Return (x, y) of the center of cell containing provided text 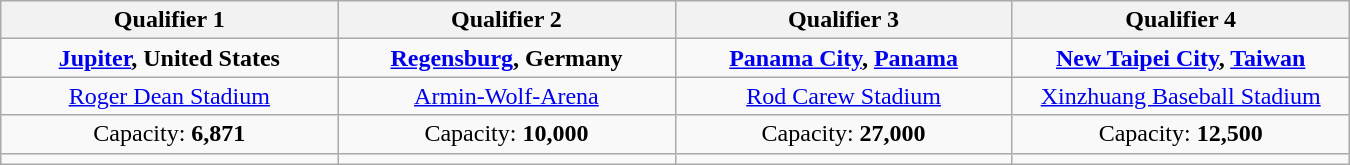
Panama City, Panama (844, 58)
Qualifier 4 (1180, 20)
Capacity: 10,000 (506, 134)
Capacity: 27,000 (844, 134)
Capacity: 6,871 (170, 134)
Roger Dean Stadium (170, 96)
New Taipei City, Taiwan (1180, 58)
Jupiter, United States (170, 58)
Rod Carew Stadium (844, 96)
Armin-Wolf-Arena (506, 96)
Qualifier 3 (844, 20)
Qualifier 2 (506, 20)
Qualifier 1 (170, 20)
Xinzhuang Baseball Stadium (1180, 96)
Regensburg, Germany (506, 58)
Capacity: 12,500 (1180, 134)
